Scan for the cell matching the given text and deliver its [X, Y] coordinate at center. 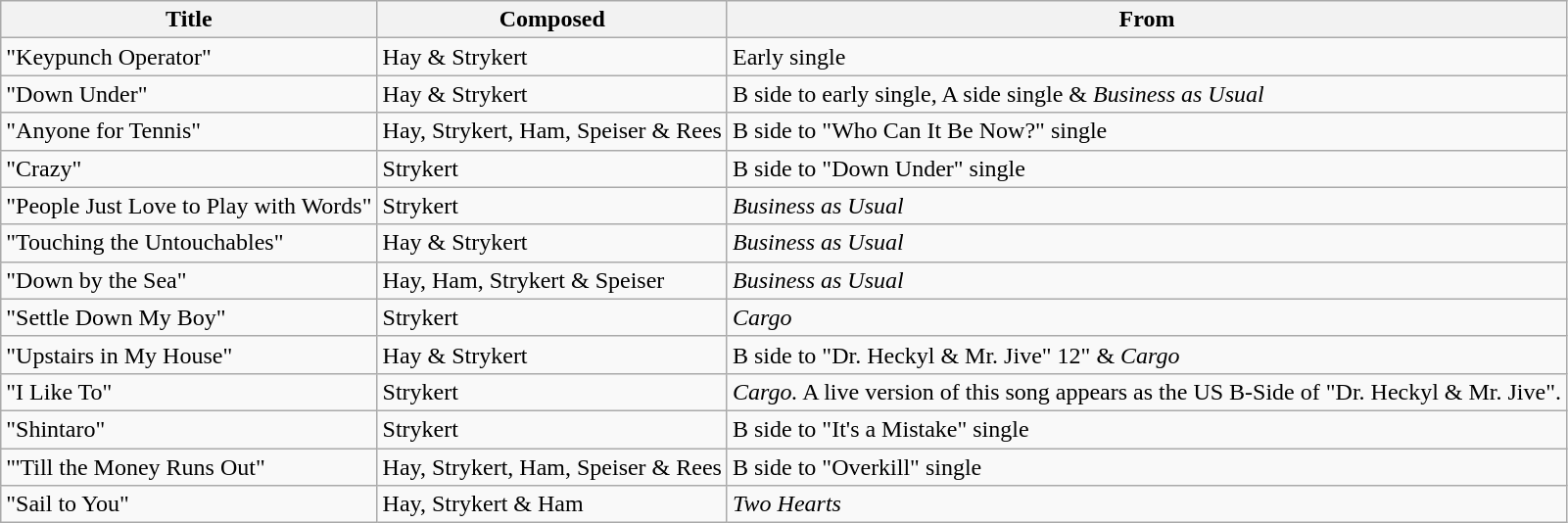
"Anyone for Tennis" [189, 131]
"Down Under" [189, 94]
B side to "Down Under" single [1146, 168]
Cargo [1146, 317]
Two Hearts [1146, 504]
Title [189, 20]
Early single [1146, 57]
Composed [552, 20]
"I Like To" [189, 392]
"Crazy" [189, 168]
Cargo. A live version of this song appears as the US B-Side of "Dr. Heckyl & Mr. Jive". [1146, 392]
B side to "It's a Mistake" single [1146, 429]
"Touching the Untouchables" [189, 243]
Hay, Ham, Strykert & Speiser [552, 280]
B side to "Who Can It Be Now?" single [1146, 131]
"Sail to You" [189, 504]
"Settle Down My Boy" [189, 317]
"Down by the Sea" [189, 280]
"Keypunch Operator" [189, 57]
B side to "Overkill" single [1146, 467]
"People Just Love to Play with Words" [189, 206]
Hay, Strykert & Ham [552, 504]
"Shintaro" [189, 429]
"Upstairs in My House" [189, 355]
B side to "Dr. Heckyl & Mr. Jive" 12" & Cargo [1146, 355]
From [1146, 20]
B side to early single, A side single & Business as Usual [1146, 94]
"'Till the Money Runs Out" [189, 467]
